Output the (x, y) coordinate of the center of the cell containing the given text.  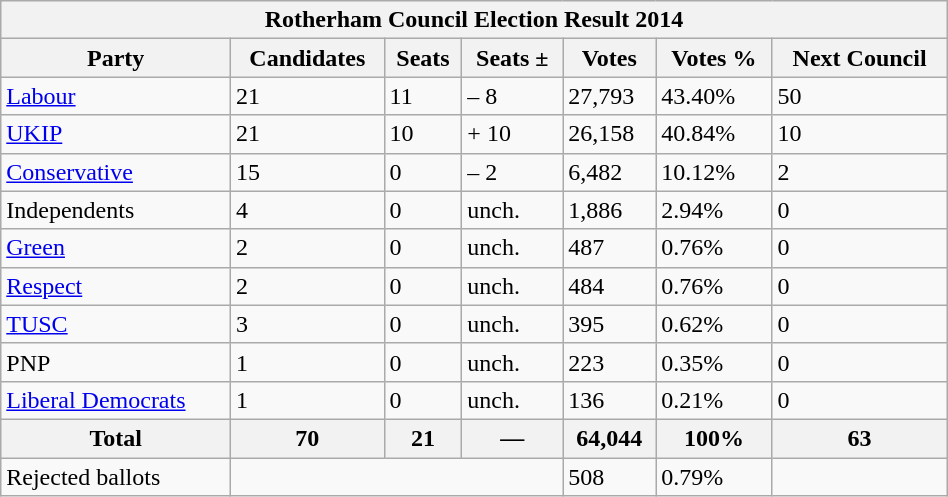
Liberal Democrats (116, 400)
– 2 (512, 172)
Green (116, 248)
0.21% (714, 400)
Next Council (860, 58)
100% (714, 438)
0.79% (714, 477)
27,793 (610, 96)
Votes % (714, 58)
70 (308, 438)
– 8 (512, 96)
40.84% (714, 134)
50 (860, 96)
Rotherham Council Election Result 2014 (474, 20)
223 (610, 362)
63 (860, 438)
487 (610, 248)
6,482 (610, 172)
Seats (423, 58)
0.35% (714, 362)
Rejected ballots (116, 477)
Independents (116, 210)
Seats ± (512, 58)
0.62% (714, 324)
Conservative (116, 172)
+ 10 (512, 134)
Total (116, 438)
4 (308, 210)
2.94% (714, 210)
Candidates (308, 58)
Votes (610, 58)
10.12% (714, 172)
— (512, 438)
Labour (116, 96)
Party (116, 58)
TUSC (116, 324)
Respect (116, 286)
395 (610, 324)
64,044 (610, 438)
3 (308, 324)
484 (610, 286)
508 (610, 477)
136 (610, 400)
1,886 (610, 210)
PNP (116, 362)
15 (308, 172)
26,158 (610, 134)
43.40% (714, 96)
UKIP (116, 134)
11 (423, 96)
